From the cell containing the given text, extract its center point as [x, y] coordinate. 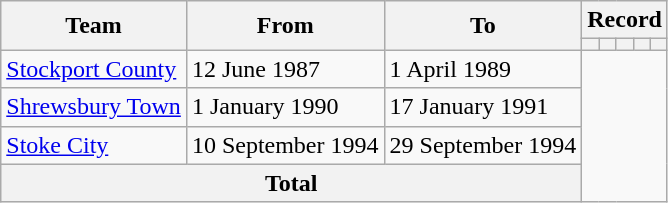
12 June 1987 [285, 69]
Shrewsbury Town [94, 107]
10 September 1994 [285, 145]
Team [94, 26]
1 April 1989 [483, 69]
17 January 1991 [483, 107]
Record [625, 20]
Total [292, 183]
29 September 1994 [483, 145]
1 January 1990 [285, 107]
Stockport County [94, 69]
From [285, 26]
Stoke City [94, 145]
To [483, 26]
